Return [X, Y] of the center of cell containing provided text 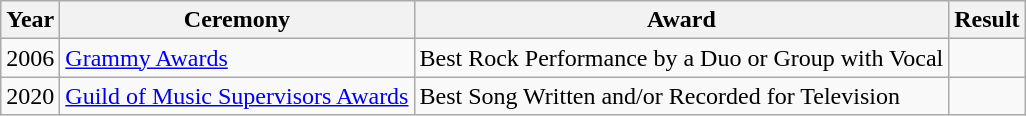
Grammy Awards [237, 58]
2020 [30, 96]
Best Rock Performance by a Duo or Group with Vocal [682, 58]
Award [682, 20]
Year [30, 20]
Result [987, 20]
Ceremony [237, 20]
Best Song Written and/or Recorded for Television [682, 96]
Guild of Music Supervisors Awards [237, 96]
2006 [30, 58]
